From the cell containing the given text, extract its center point as (x, y) coordinate. 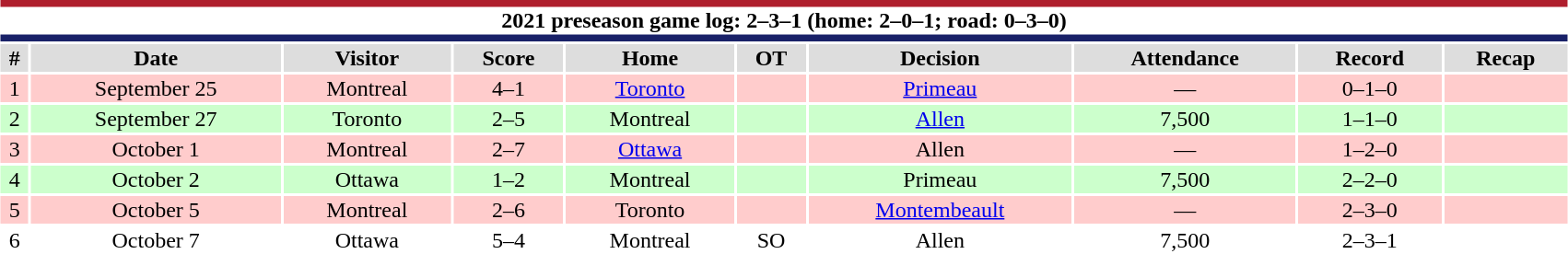
Montembeault (940, 210)
October 7 (157, 240)
2 (15, 119)
5 (15, 210)
# (15, 58)
October 2 (157, 179)
4–1 (509, 88)
2–5 (509, 119)
Visitor (368, 58)
2021 preseason game log: 2–3–1 (home: 2–0–1; road: 0–3–0) (784, 20)
1–2–0 (1369, 149)
Recap (1505, 58)
September 25 (157, 88)
2–3–1 (1369, 240)
Home (650, 58)
October 1 (157, 149)
1–1–0 (1369, 119)
September 27 (157, 119)
Attendance (1185, 58)
4 (15, 179)
1 (15, 88)
2–7 (509, 149)
0–1–0 (1369, 88)
SO (770, 240)
OT (770, 58)
1–2 (509, 179)
October 5 (157, 210)
2–6 (509, 210)
Decision (940, 58)
Date (157, 58)
2–3–0 (1369, 210)
Score (509, 58)
2–2–0 (1369, 179)
Record (1369, 58)
5–4 (509, 240)
6 (15, 240)
3 (15, 149)
